Output the [X, Y] coordinate of the center of the cell containing the given text.  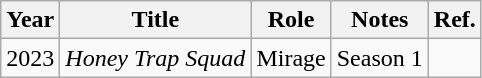
Season 1 [380, 58]
Title [156, 20]
Honey Trap Squad [156, 58]
Year [30, 20]
2023 [30, 58]
Ref. [454, 20]
Role [291, 20]
Notes [380, 20]
Mirage [291, 58]
